Capture the cell that displays the provided text and extract its [x, y] central coordinate. 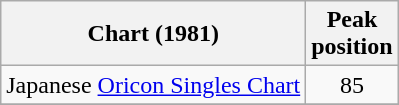
85 [352, 85]
Peakposition [352, 34]
Chart (1981) [154, 34]
Japanese Oricon Singles Chart [154, 85]
